Extract the [x, y] coordinate from the center of the cell holding the provided text.  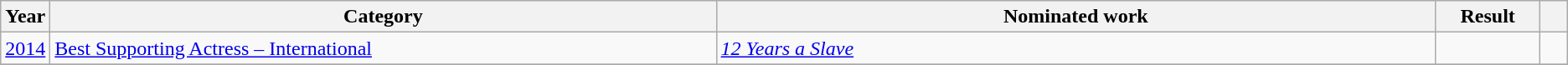
Nominated work [1075, 17]
Year [25, 17]
Result [1488, 17]
2014 [25, 48]
Category [384, 17]
12 Years a Slave [1075, 48]
Best Supporting Actress – International [384, 48]
